Return [X, Y] of the center of cell containing provided text 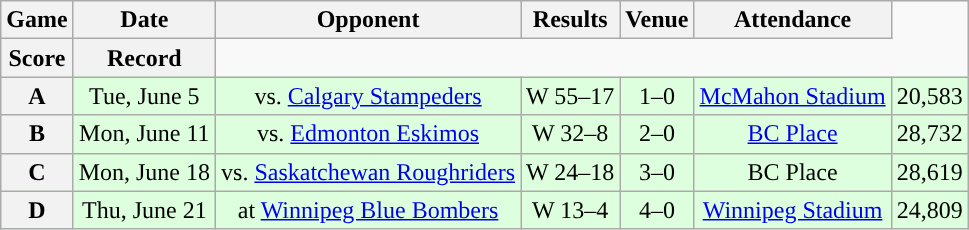
Venue [657, 20]
Results [570, 20]
D [37, 210]
C [37, 172]
B [37, 134]
W 13–4 [570, 210]
24,809 [930, 210]
Opponent [368, 20]
vs. Edmonton Eskimos [368, 134]
28,619 [930, 172]
W 24–18 [570, 172]
4–0 [657, 210]
2–0 [657, 134]
W 55–17 [570, 96]
Mon, June 11 [144, 134]
3–0 [657, 172]
vs. Calgary Stampeders [368, 96]
W 32–8 [570, 134]
Thu, June 21 [144, 210]
Game [37, 20]
Record [144, 58]
Score [37, 58]
Date [144, 20]
at Winnipeg Blue Bombers [368, 210]
28,732 [930, 134]
McMahon Stadium [792, 96]
vs. Saskatchewan Roughriders [368, 172]
Tue, June 5 [144, 96]
Mon, June 18 [144, 172]
A [37, 96]
20,583 [930, 96]
1–0 [657, 96]
Winnipeg Stadium [792, 210]
Attendance [792, 20]
